Identify which cell holds the provided text, then report its [x, y] central coordinate. 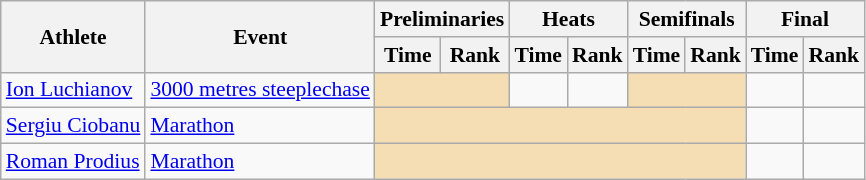
Event [260, 36]
Sergiu Ciobanu [74, 126]
Semifinals [687, 19]
Final [805, 19]
Ion Luchianov [74, 90]
Heats [568, 19]
3000 metres steeplechase [260, 90]
Preliminaries [442, 19]
Roman Prodius [74, 162]
Athlete [74, 36]
